Capture the cell that displays the provided text and extract its [X, Y] central coordinate. 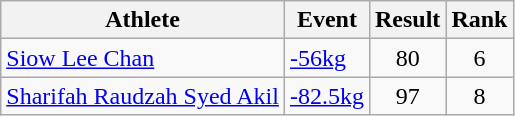
Athlete [143, 20]
80 [407, 58]
97 [407, 96]
Sharifah Raudzah Syed Akil [143, 96]
-82.5kg [326, 96]
6 [480, 58]
Result [407, 20]
-56kg [326, 58]
Rank [480, 20]
Event [326, 20]
Siow Lee Chan [143, 58]
8 [480, 96]
